Return [X, Y] of the center of cell containing provided text 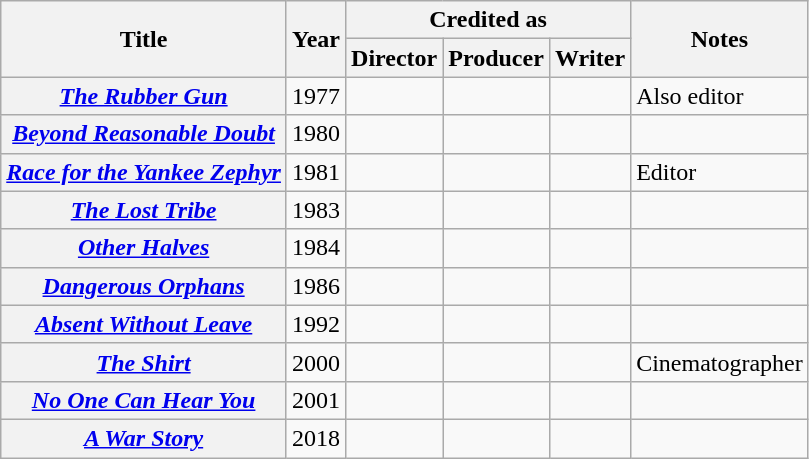
2001 [316, 400]
Dangerous Orphans [144, 286]
1980 [316, 134]
Absent Without Leave [144, 324]
1986 [316, 286]
Other Halves [144, 248]
Title [144, 39]
The Rubber Gun [144, 96]
Director [394, 58]
Credited as [488, 20]
1983 [316, 210]
The Lost Tribe [144, 210]
Producer [496, 58]
1981 [316, 172]
1977 [316, 96]
Year [316, 39]
Notes [720, 39]
The Shirt [144, 362]
No One Can Hear You [144, 400]
2000 [316, 362]
Editor [720, 172]
Writer [590, 58]
Beyond Reasonable Doubt [144, 134]
Also editor [720, 96]
2018 [316, 438]
Race for the Yankee Zephyr [144, 172]
A War Story [144, 438]
1984 [316, 248]
1992 [316, 324]
Cinematographer [720, 362]
